Scan for the cell matching the given text and deliver its (x, y) coordinate at center. 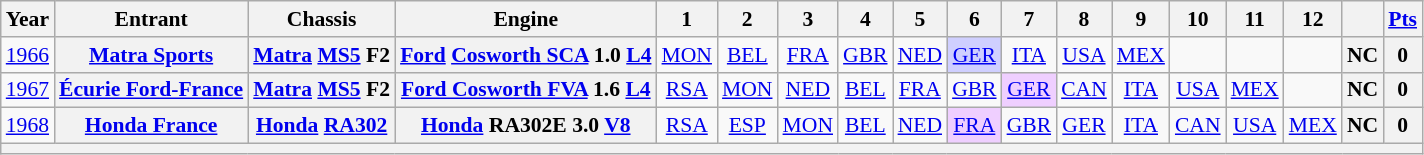
5 (920, 19)
Ford Cosworth FVA 1.6 L4 (526, 90)
Engine (526, 19)
Matra Sports (151, 55)
Ford Cosworth SCA 1.0 L4 (526, 55)
Honda RA302E 3.0 V8 (526, 126)
1968 (28, 126)
11 (1255, 19)
Écurie Ford-France (151, 90)
Honda France (151, 126)
ESP (748, 126)
4 (866, 19)
10 (1198, 19)
2 (748, 19)
6 (974, 19)
8 (1084, 19)
9 (1141, 19)
1967 (28, 90)
1966 (28, 55)
7 (1030, 19)
Year (28, 19)
Pts (1402, 19)
Entrant (151, 19)
1 (688, 19)
Chassis (322, 19)
3 (808, 19)
Honda RA302 (322, 126)
12 (1313, 19)
